Output the (x, y) coordinate of the center of the cell containing the given text.  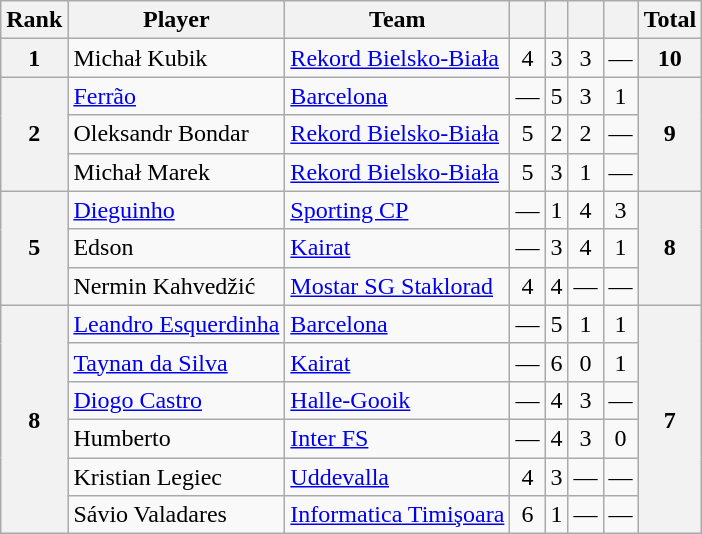
Player (176, 20)
Nermin Kahvedžić (176, 286)
Taynan da Silva (176, 362)
Team (398, 20)
7 (670, 419)
Informatica Timişoara (398, 515)
Oleksandr Bondar (176, 134)
Humberto (176, 438)
Inter FS (398, 438)
Ferrão (176, 96)
Edson (176, 248)
Dieguinho (176, 210)
Diogo Castro (176, 400)
9 (670, 134)
Sporting CP (398, 210)
Sávio Valadares (176, 515)
Michał Kubik (176, 58)
Total (670, 20)
10 (670, 58)
Kristian Legiec (176, 477)
Rank (34, 20)
Michał Marek (176, 172)
Uddevalla (398, 477)
Halle-Gooik (398, 400)
Mostar SG Staklorad (398, 286)
Leandro Esquerdinha (176, 324)
